Extract the (x, y) coordinate from the center of the cell holding the provided text.  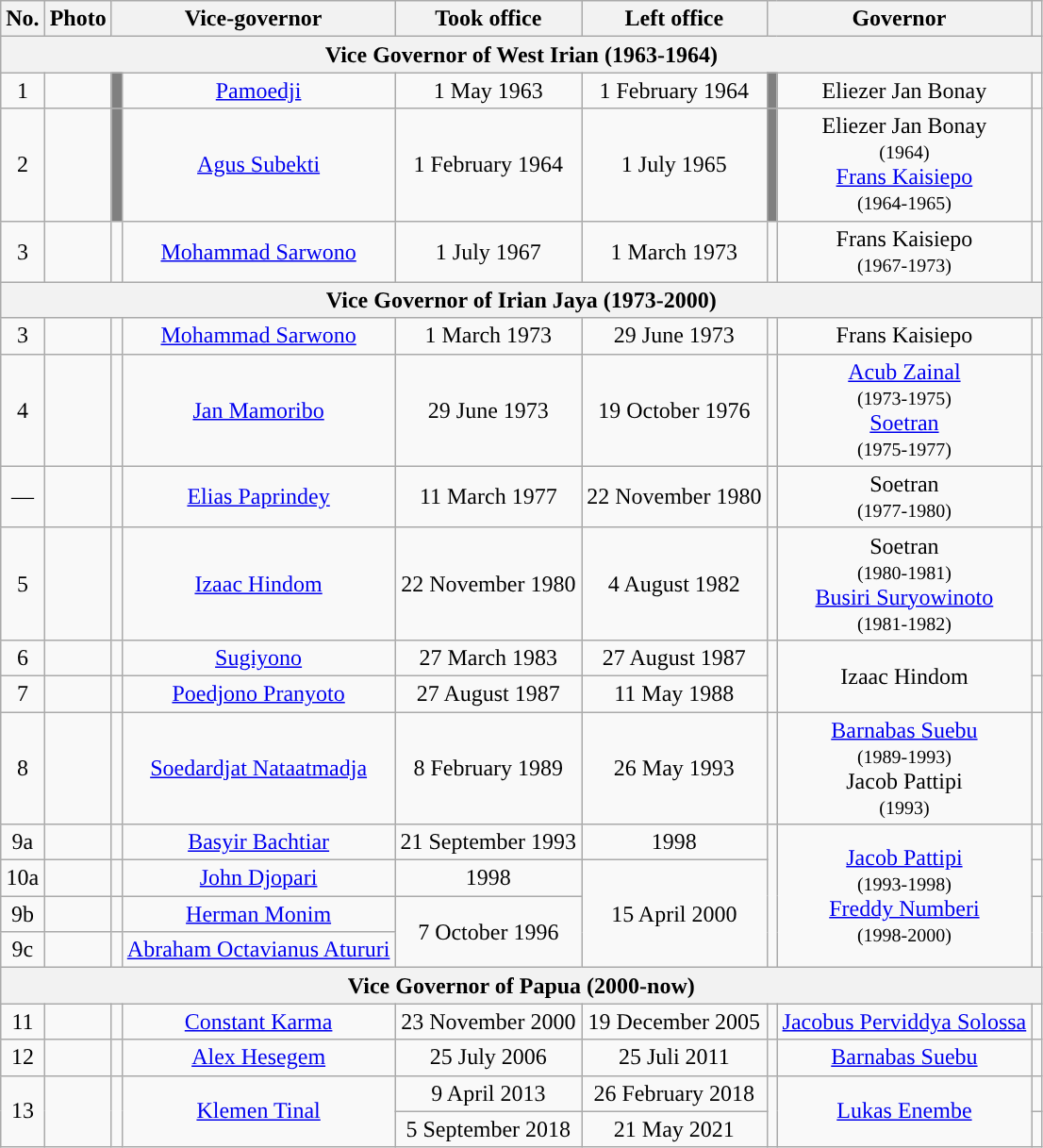
25 Juli 2011 (674, 1057)
12 (23, 1057)
Lukas Enembe (904, 1111)
1 July 1965 (674, 164)
Jacobus Perviddya Solossa (904, 1022)
11 May 1988 (674, 693)
4 August 1982 (674, 583)
Vice Governor of West Irian (1963-1964) (521, 55)
Agus Subekti (258, 164)
7 (23, 693)
2 (23, 164)
— (23, 496)
Frans Kaisiepo(1967-1973) (904, 251)
Vice Governor of Irian Jaya (1973-2000) (521, 300)
Barnabas Suebu (904, 1057)
15 April 2000 (674, 914)
26 February 2018 (674, 1093)
25 July 2006 (488, 1057)
4 (23, 409)
8 (23, 768)
Left office (674, 19)
John Djopari (258, 878)
Jan Mamoribo (258, 409)
Jacob Pattipi(1993-1998)Freddy Numberi(1998-2000) (904, 896)
Vice-governor (253, 19)
Sugiyono (258, 657)
9 April 2013 (488, 1093)
7 October 1996 (488, 932)
Acub Zainal(1973-1975)Soetran(1975-1977) (904, 409)
27 March 1983 (488, 657)
26 May 1993 (674, 768)
Frans Kaisiepo (904, 336)
Poedjono Pranyoto (258, 693)
9b (23, 914)
5 (23, 583)
Abraham Octavianus Atururi (258, 950)
Took office (488, 19)
Governor (900, 19)
11 March 1977 (488, 496)
13 (23, 1111)
1 July 1967 (488, 251)
Barnabas Suebu(1989-1993)Jacob Pattipi(1993) (904, 768)
5 September 2018 (488, 1129)
Eliezer Jan Bonay (904, 91)
6 (23, 657)
8 February 1989 (488, 768)
21 September 1993 (488, 842)
No. (23, 19)
10a (23, 878)
Vice Governor of Papua (2000-now) (521, 986)
1 May 1963 (488, 91)
Constant Karma (258, 1022)
Eliezer Jan Bonay(1964)Frans Kaisiepo(1964-1965) (904, 164)
Basyir Bachtiar (258, 842)
Pamoedji (258, 91)
9c (23, 950)
Herman Monim (258, 914)
11 (23, 1022)
23 November 2000 (488, 1022)
1 (23, 91)
Alex Hesegem (258, 1057)
19 December 2005 (674, 1022)
9a (23, 842)
Klemen Tinal (258, 1111)
Photo (77, 19)
Soedardjat Nataatmadja (258, 768)
Soetran(1980-1981)Busiri Suryowinoto(1981-1982) (904, 583)
21 May 2021 (674, 1129)
Elias Paprindey (258, 496)
19 October 1976 (674, 409)
Soetran(1977-1980) (904, 496)
